For the text-containing cell, return its midpoint in [x, y] coordinate format. 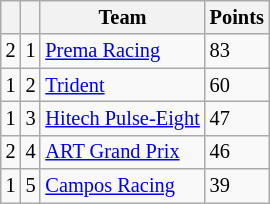
46 [237, 152]
60 [237, 85]
Points [237, 17]
Hitech Pulse-Eight [122, 118]
ART Grand Prix [122, 152]
4 [31, 152]
Team [122, 17]
47 [237, 118]
Campos Racing [122, 186]
Trident [122, 85]
Prema Racing [122, 51]
83 [237, 51]
5 [31, 186]
39 [237, 186]
3 [31, 118]
